Identify which cell holds the provided text, then report its [x, y] central coordinate. 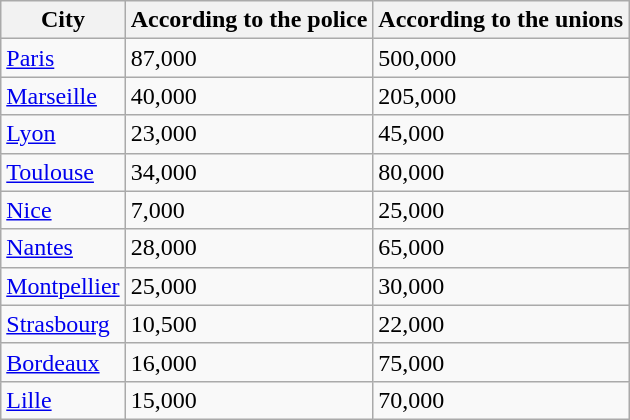
22,000 [501, 324]
80,000 [501, 172]
According to the police [249, 20]
Bordeaux [63, 362]
According to the unions [501, 20]
75,000 [501, 362]
34,000 [249, 172]
Nice [63, 210]
Nantes [63, 248]
70,000 [501, 400]
40,000 [249, 96]
Strasbourg [63, 324]
500,000 [501, 58]
City [63, 20]
30,000 [501, 286]
Lille [63, 400]
16,000 [249, 362]
87,000 [249, 58]
Marseille [63, 96]
65,000 [501, 248]
10,500 [249, 324]
28,000 [249, 248]
Paris [63, 58]
Montpellier [63, 286]
15,000 [249, 400]
Toulouse [63, 172]
Lyon [63, 134]
7,000 [249, 210]
23,000 [249, 134]
45,000 [501, 134]
205,000 [501, 96]
